Output the [X, Y] coordinate of the center of the cell containing the given text.  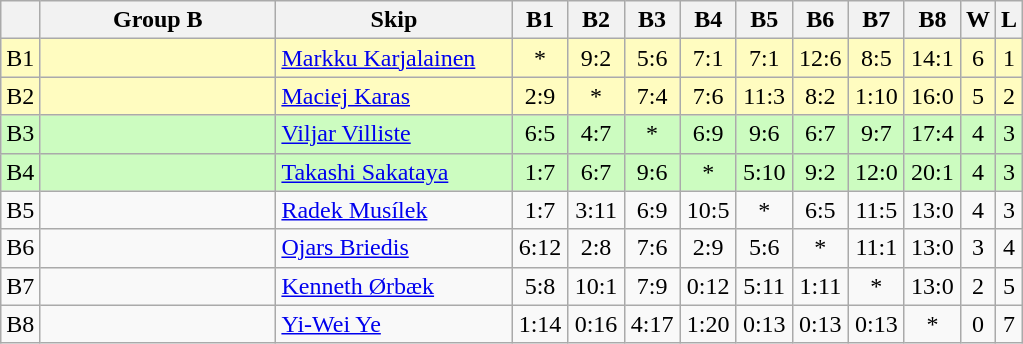
1:14 [540, 324]
Kenneth Ørbæk [394, 286]
Skip [394, 20]
4:17 [652, 324]
Group B [158, 20]
12:0 [876, 172]
Yi-Wei Ye [394, 324]
6 [978, 58]
7 [1010, 324]
11:5 [876, 210]
4:7 [596, 134]
Maciej Karas [394, 96]
20:1 [932, 172]
1:20 [708, 324]
2:8 [596, 248]
Markku Karjalainen [394, 58]
8:2 [820, 96]
1:10 [876, 96]
16:0 [932, 96]
8:5 [876, 58]
7:4 [652, 96]
Radek Musílek [394, 210]
1:11 [820, 286]
7:9 [652, 286]
Ojars Briedis [394, 248]
0:12 [708, 286]
11:1 [876, 248]
5:8 [540, 286]
11:3 [764, 96]
L [1010, 20]
3:11 [596, 210]
1 [1010, 58]
14:1 [932, 58]
17:4 [932, 134]
0:16 [596, 324]
5:11 [764, 286]
10:5 [708, 210]
12:6 [820, 58]
Takashi Sakataya [394, 172]
10:1 [596, 286]
W [978, 20]
6:12 [540, 248]
5:10 [764, 172]
Viljar Villiste [394, 134]
0 [978, 324]
9:7 [876, 134]
